From the cell containing the given text, extract its center point as [x, y] coordinate. 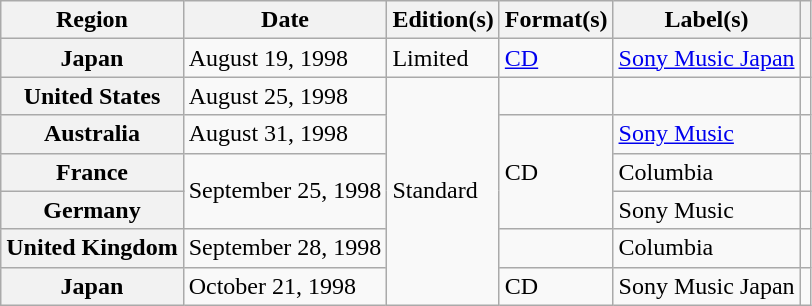
Format(s) [556, 20]
Australia [92, 134]
September 28, 1998 [285, 248]
United States [92, 96]
Region [92, 20]
France [92, 172]
August 31, 1998 [285, 134]
October 21, 1998 [285, 286]
Standard [443, 191]
Label(s) [706, 20]
September 25, 1998 [285, 191]
Germany [92, 210]
Date [285, 20]
August 25, 1998 [285, 96]
August 19, 1998 [285, 58]
Limited [443, 58]
Edition(s) [443, 20]
United Kingdom [92, 248]
